Output the [x, y] coordinate of the center of the cell containing the given text.  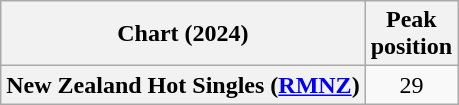
Chart (2024) [183, 34]
Peakposition [411, 34]
New Zealand Hot Singles (RMNZ) [183, 85]
29 [411, 85]
